Locate the cell with the specified text and output its (X, Y) center coordinate. 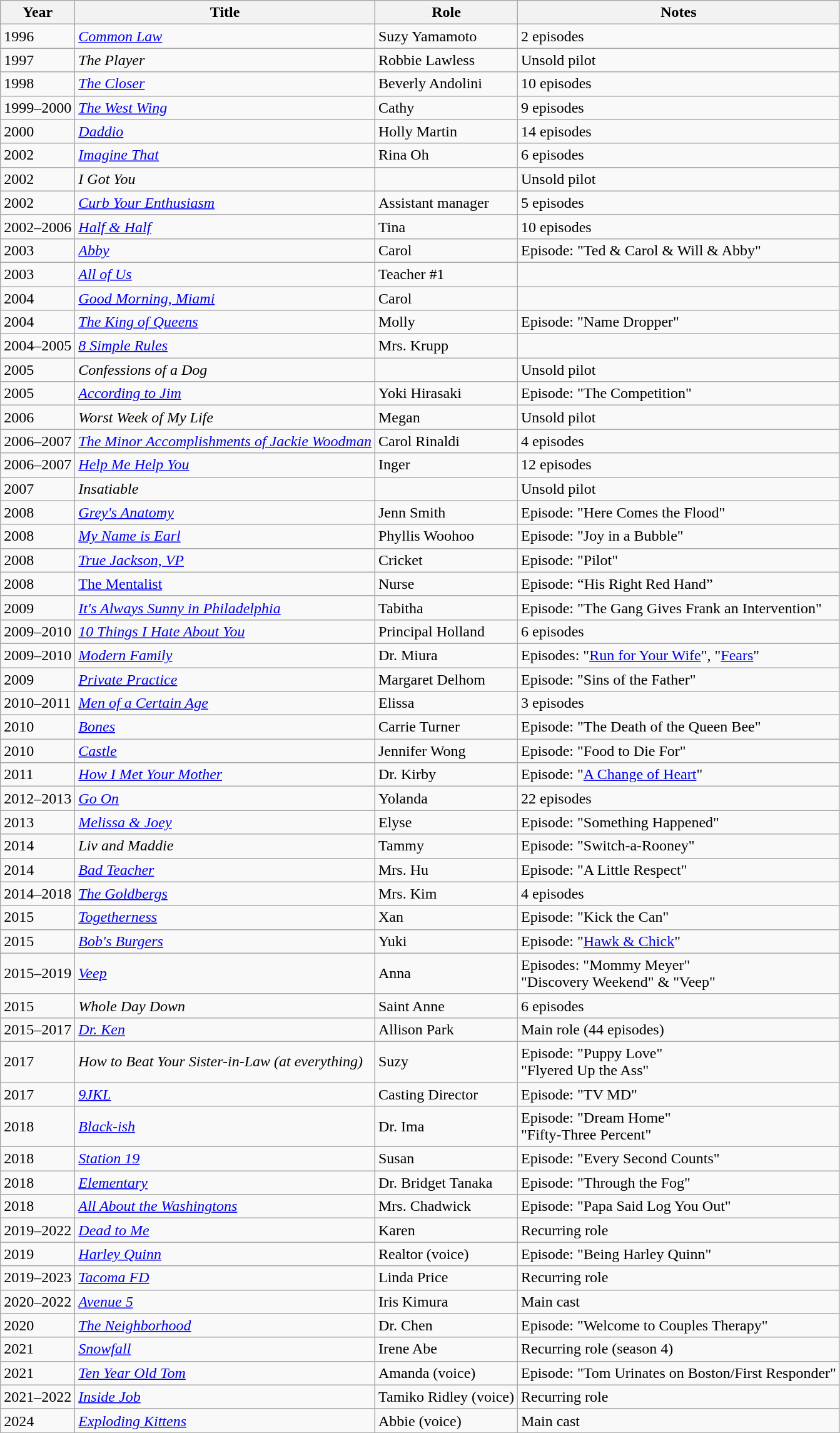
Episode: "Food to Die For" (678, 751)
Amanda (voice) (446, 1373)
Elementary (225, 1183)
Casting Director (446, 1094)
2021–2022 (38, 1397)
Bones (225, 727)
10 Things I Hate About You (225, 631)
Common Law (225, 36)
Ten Year Old Tom (225, 1373)
2015–2017 (38, 1029)
Year (38, 13)
Episode: "Being Harley Quinn" (678, 1254)
Iris Kimura (446, 1302)
Mrs. Kim (446, 894)
Title (225, 13)
Inger (446, 465)
How I Met Your Mother (225, 775)
2020 (38, 1325)
Episode: "Through the Fog" (678, 1183)
Men of a Certain Age (225, 703)
The Player (225, 60)
The Goldbergs (225, 894)
Exploding Kittens (225, 1420)
Saint Anne (446, 1006)
Black-ish (225, 1126)
Dead to Me (225, 1230)
Dr. Bridget Tanaka (446, 1183)
Episode: "Papa Said Log You Out" (678, 1206)
Tamiko Ridley (voice) (446, 1397)
Abbie (voice) (446, 1420)
Notes (678, 13)
Carrie Turner (446, 727)
2014–2018 (38, 894)
Episode: "Switch-a-Rooney" (678, 846)
Yuki (446, 941)
Xan (446, 917)
Irene Abe (446, 1349)
My Name is Earl (225, 536)
3 episodes (678, 703)
How to Beat Your Sister-in-Law (at everything) (225, 1061)
2024 (38, 1420)
Episode: “His Right Red Hand” (678, 584)
14 episodes (678, 131)
The Minor Accomplishments of Jackie Woodman (225, 441)
Whole Day Down (225, 1006)
2020–2022 (38, 1302)
Holly Martin (446, 131)
Episode: "Pilot" (678, 560)
Episode: "Sins of the Father" (678, 679)
2006 (38, 417)
Dr. Kirby (446, 775)
Episode: "The Competition" (678, 394)
Episode: "TV MD" (678, 1094)
Episode: "Hawk & Chick" (678, 941)
The West Wing (225, 108)
Togetherness (225, 917)
Robbie Lawless (446, 60)
Episode: "Puppy Love""Flyered Up the Ass" (678, 1061)
According to Jim (225, 394)
Station 19 (225, 1159)
Linda Price (446, 1278)
1998 (38, 84)
Anna (446, 974)
The Mentalist (225, 584)
Role (446, 13)
1999–2000 (38, 108)
Realtor (voice) (446, 1254)
Dr. Chen (446, 1325)
1997 (38, 60)
9JKL (225, 1094)
Episode: "Kick the Can" (678, 917)
Veep (225, 974)
The King of Queens (225, 322)
Harley Quinn (225, 1254)
All of Us (225, 274)
2019–2022 (38, 1230)
Bob's Burgers (225, 941)
Tacoma FD (225, 1278)
9 episodes (678, 108)
Episode: "The Gang Gives Frank an Intervention" (678, 608)
8 Simple Rules (225, 346)
5 episodes (678, 203)
Imagine That (225, 155)
The Closer (225, 84)
Rina Oh (446, 155)
22 episodes (678, 798)
Jennifer Wong (446, 751)
Tabitha (446, 608)
Episode: "Something Happened" (678, 822)
Help Me Help You (225, 465)
Tammy (446, 846)
Megan (446, 417)
Episodes: "Mommy Meyer""Discovery Weekend" & "Veep" (678, 974)
Go On (225, 798)
Phyllis Woohoo (446, 536)
Recurring role (season 4) (678, 1349)
Private Practice (225, 679)
Inside Job (225, 1397)
Episode: "Name Dropper" (678, 322)
Beverly Andolini (446, 84)
Principal Holland (446, 631)
Episodes: "Run for Your Wife", "Fears" (678, 655)
Suzy Yamamoto (446, 36)
Avenue 5 (225, 1302)
Worst Week of My Life (225, 417)
Episode: "Welcome to Couples Therapy" (678, 1325)
Main role (44 episodes) (678, 1029)
Confessions of a Dog (225, 370)
2015–2019 (38, 974)
Bad Teacher (225, 870)
Abby (225, 250)
2002–2006 (38, 227)
Episode: "Tom Urinates on Boston/First Responder" (678, 1373)
The Neighborhood (225, 1325)
Grey's Anatomy (225, 513)
Carol Rinaldi (446, 441)
Susan (446, 1159)
Suzy (446, 1061)
Half & Half (225, 227)
Castle (225, 751)
Melissa & Joey (225, 822)
2004–2005 (38, 346)
Yolanda (446, 798)
Dr. Ima (446, 1126)
2 episodes (678, 36)
Episode: "Every Second Counts" (678, 1159)
Dr. Miura (446, 655)
2010–2011 (38, 703)
True Jackson, VP (225, 560)
2012–2013 (38, 798)
Episode: "Joy in a Bubble" (678, 536)
Jenn Smith (446, 513)
2011 (38, 775)
Margaret Delhom (446, 679)
I Got You (225, 179)
Elissa (446, 703)
Elyse (446, 822)
2013 (38, 822)
Cathy (446, 108)
Good Morning, Miami (225, 298)
Mrs. Chadwick (446, 1206)
Cricket (446, 560)
Mrs. Hu (446, 870)
12 episodes (678, 465)
Insatiable (225, 489)
Karen (446, 1230)
Episode: "Dream Home""Fifty-Three Percent" (678, 1126)
Modern Family (225, 655)
Teacher #1 (446, 274)
Episode: "Here Comes the Flood" (678, 513)
Allison Park (446, 1029)
Curb Your Enthusiasm (225, 203)
Yoki Hirasaki (446, 394)
It's Always Sunny in Philadelphia (225, 608)
All About the Washingtons (225, 1206)
2000 (38, 131)
2019 (38, 1254)
2007 (38, 489)
Episode: "Ted & Carol & Will & Abby" (678, 250)
Nurse (446, 584)
2019–2023 (38, 1278)
Tina (446, 227)
1996 (38, 36)
Episode: "A Little Respect" (678, 870)
Daddio (225, 131)
Snowfall (225, 1349)
Dr. Ken (225, 1029)
Liv and Maddie (225, 846)
Mrs. Krupp (446, 346)
Episode: "A Change of Heart" (678, 775)
Assistant manager (446, 203)
Molly (446, 322)
Episode: "The Death of the Queen Bee" (678, 727)
